Search for the cell housing the specified text and yield its (x, y) center coordinate. 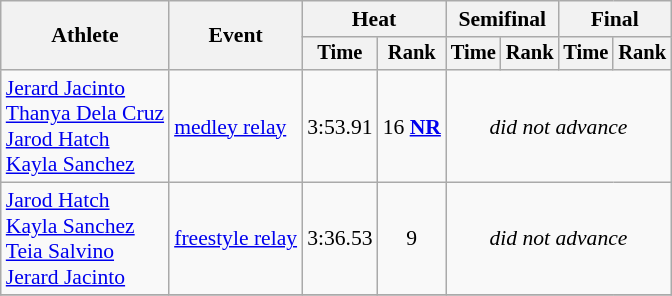
3:36.53 (340, 239)
Jerard JacintoThanya Dela CruzJarod HatchKayla Sanchez (85, 126)
freestyle relay (236, 239)
16 NR (412, 126)
Athlete (85, 36)
medley relay (236, 126)
Semifinal (502, 19)
Jarod HatchKayla SanchezTeia SalvinoJerard Jacinto (85, 239)
Event (236, 36)
3:53.91 (340, 126)
9 (412, 239)
Final (614, 19)
Heat (374, 19)
